Return the (X, Y) coordinate for the center point of the cell that contains the specified text.  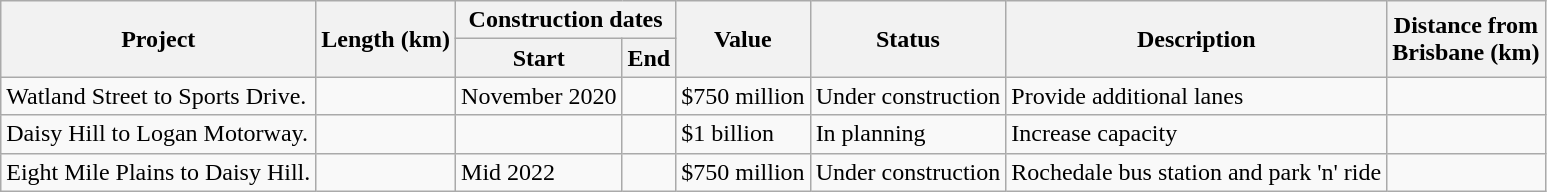
Daisy Hill to Logan Motorway. (158, 134)
Description (1196, 39)
Project (158, 39)
Value (743, 39)
Start (539, 58)
Length (km) (386, 39)
$1 billion (743, 134)
In planning (908, 134)
Watland Street to Sports Drive. (158, 96)
Distance fromBrisbane (km) (1466, 39)
End (649, 58)
Provide additional lanes (1196, 96)
Construction dates (566, 20)
Eight Mile Plains to Daisy Hill. (158, 172)
November 2020 (539, 96)
Mid 2022 (539, 172)
Status (908, 39)
Increase capacity (1196, 134)
Rochedale bus station and park 'n' ride (1196, 172)
